Return the [x, y] coordinate for the center point of the cell that contains the specified text.  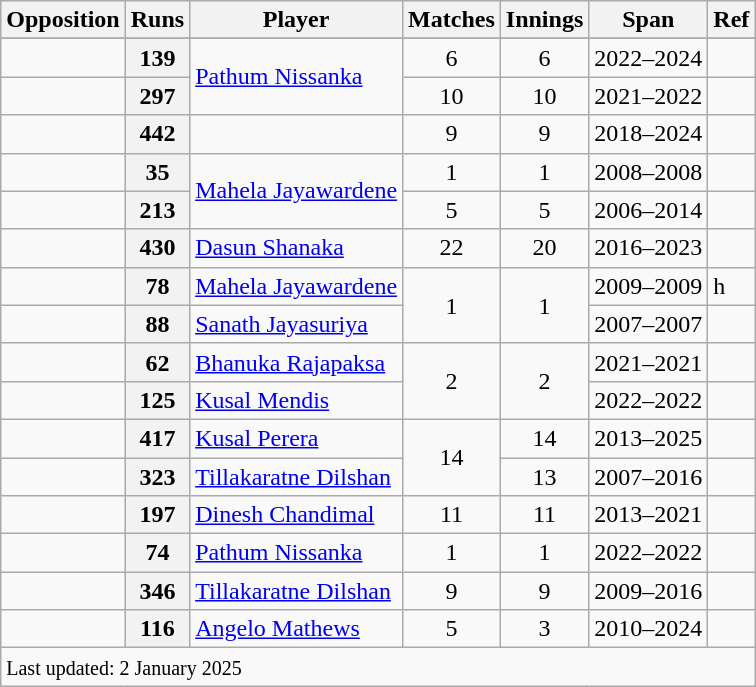
2009–2009 [648, 286]
139 [157, 58]
2006–2014 [648, 210]
197 [157, 515]
62 [157, 362]
Opposition [63, 20]
2021–2021 [648, 362]
297 [157, 96]
35 [157, 172]
2010–2024 [648, 629]
88 [157, 324]
2013–2021 [648, 515]
Angelo Mathews [296, 629]
116 [157, 629]
430 [157, 248]
417 [157, 438]
Span [648, 20]
Sanath Jayasuriya [296, 324]
125 [157, 400]
2009–2016 [648, 591]
Matches [452, 20]
Last updated: 2 January 2025 [378, 667]
3 [544, 629]
2021–2022 [648, 96]
Kusal Perera [296, 438]
213 [157, 210]
2022–2024 [648, 58]
Runs [157, 20]
13 [544, 477]
323 [157, 477]
2008–2008 [648, 172]
2007–2016 [648, 477]
22 [452, 248]
20 [544, 248]
74 [157, 553]
Player [296, 20]
Dinesh Chandimal [296, 515]
Ref [732, 20]
2016–2023 [648, 248]
Innings [544, 20]
442 [157, 134]
78 [157, 286]
346 [157, 591]
2013–2025 [648, 438]
Dasun Shanaka [296, 248]
2018–2024 [648, 134]
2007–2007 [648, 324]
Bhanuka Rajapaksa [296, 362]
Kusal Mendis [296, 400]
h [732, 286]
